From the cell containing the given text, extract its center point as [x, y] coordinate. 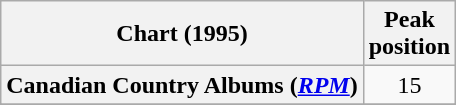
Chart (1995) [182, 34]
Peakposition [409, 34]
15 [409, 85]
Canadian Country Albums (RPM) [182, 85]
